Find where the given text appears and provide that cell's center as (X, Y) coordinate. 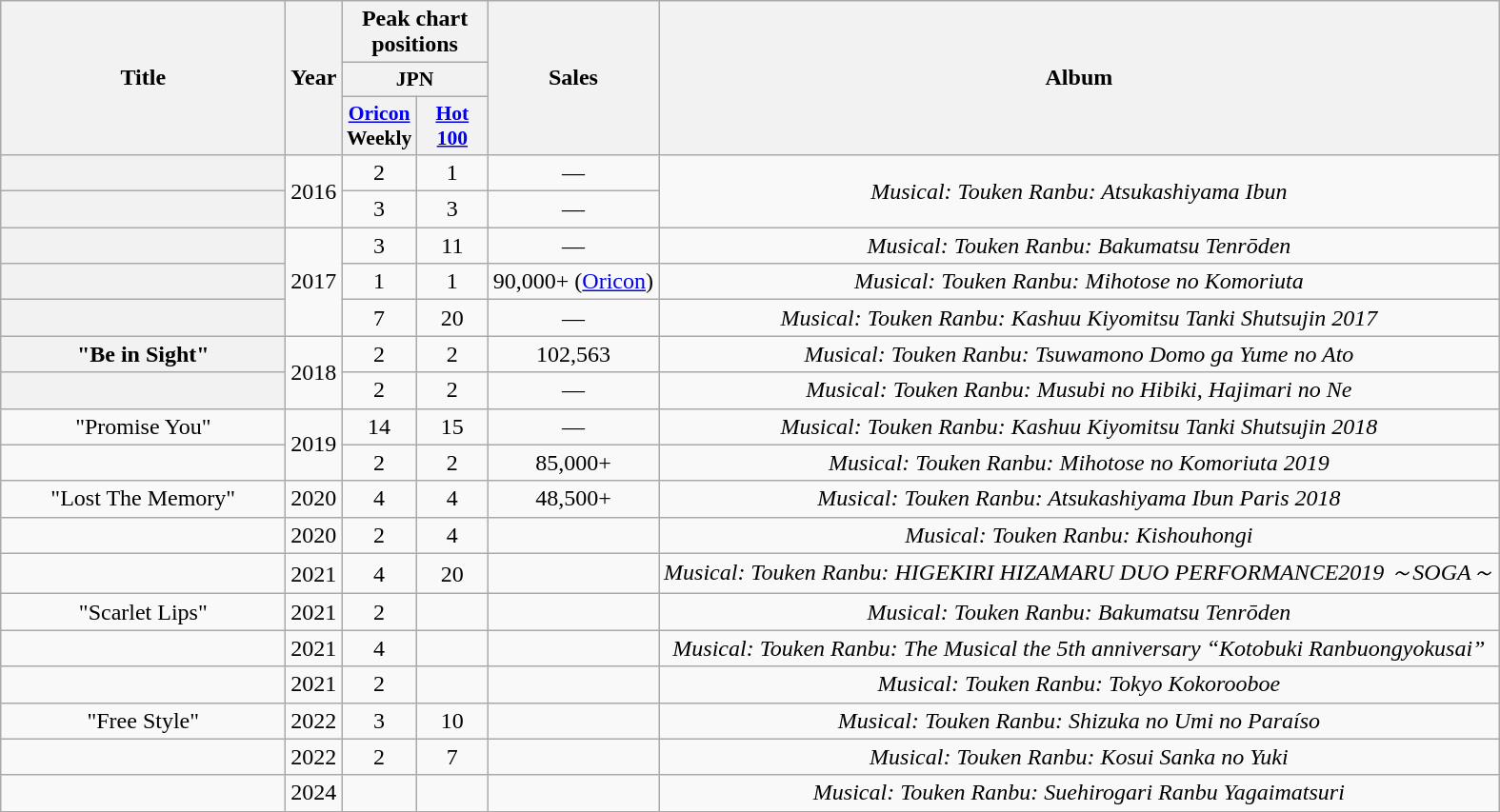
Sales (573, 78)
Peak chart positions (415, 32)
2019 (314, 445)
Musical: Touken Ranbu: The Musical the 5th anniversary “Kotobuki Ranbuongyokusai” (1080, 648)
Musical: Touken Ranbu: Atsukashiyama Ibun (1080, 191)
2018 (314, 372)
Musical: Touken Ranbu: Kosui Sanka no Yuki (1080, 757)
JPN (415, 80)
90,000+ (Oricon) (573, 282)
11 (451, 246)
2024 (314, 793)
102,563 (573, 354)
Hot 100 (451, 126)
10 (451, 721)
Year (314, 78)
"Be in Sight" (143, 354)
Musical: Touken Ranbu: Atsukashiyama Ibun Paris 2018 (1080, 499)
Musical: Touken Ranbu: Mihotose no Komoriuta (1080, 282)
Musical: Touken Ranbu: Suehirogari Ranbu Yagaimatsuri (1080, 793)
"Scarlet Lips" (143, 612)
Musical: Touken Ranbu: Tsuwamono Domo ga Yume no Ato (1080, 354)
"Free Style" (143, 721)
Album (1080, 78)
Musical: Touken Ranbu: Kishouhongi (1080, 535)
2017 (314, 282)
Musical: Touken Ranbu: HIGEKIRI HIZAMARU DUO PERFORMANCE2019 ～SOGA～ (1080, 573)
85,000+ (573, 463)
Musical: Touken Ranbu: Kashuu Kiyomitsu Tanki Shutsujin 2018 (1080, 426)
Musical: Touken Ranbu: Shizuka no Umi no Paraíso (1080, 721)
15 (451, 426)
2016 (314, 191)
14 (379, 426)
Musical: Touken Ranbu: Musubi no Hibiki, Hajimari no Ne (1080, 390)
Musical: Touken Ranbu: Mihotose no Komoriuta 2019 (1080, 463)
Musical: Touken Ranbu: Tokyo Kokorooboe (1080, 684)
Oricon Weekly (379, 126)
Musical: Touken Ranbu: Kashuu Kiyomitsu Tanki Shutsujin 2017 (1080, 318)
"Promise You" (143, 426)
Title (143, 78)
48,500+ (573, 499)
"Lost The Memory" (143, 499)
